Locate the cell with the specified text and output its [x, y] center coordinate. 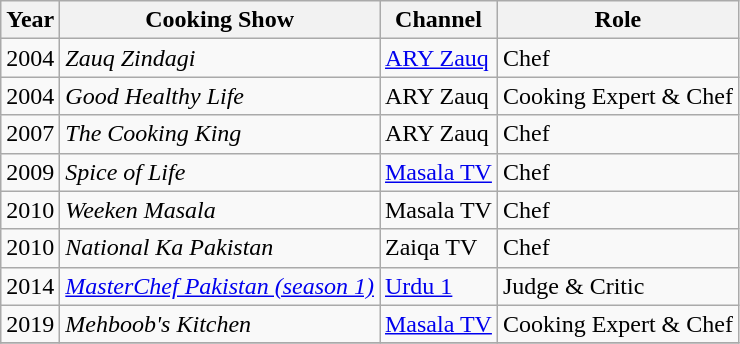
Year [30, 20]
Weeken Masala [220, 210]
Zaiqa TV [439, 248]
Cooking Show [220, 20]
Channel [439, 20]
Judge & Critic [618, 286]
Urdu 1 [439, 286]
Role [618, 20]
The Cooking King [220, 134]
2014 [30, 286]
2009 [30, 172]
Zauq Zindagi [220, 58]
Mehboob's Kitchen [220, 324]
Good Healthy Life [220, 96]
2019 [30, 324]
Spice of Life [220, 172]
2007 [30, 134]
MasterChef Pakistan (season 1) [220, 286]
National Ka Pakistan [220, 248]
